Detect which cell encompasses the target text, then output its [X, Y] center coordinate. 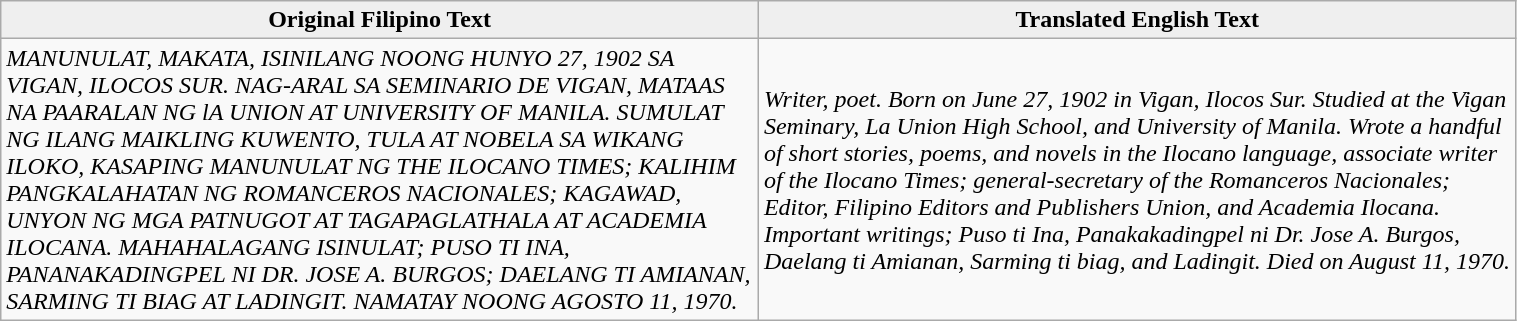
Original Filipino Text [380, 20]
Translated English Text [1137, 20]
